Output the (x, y) coordinate of the center of the cell containing the given text.  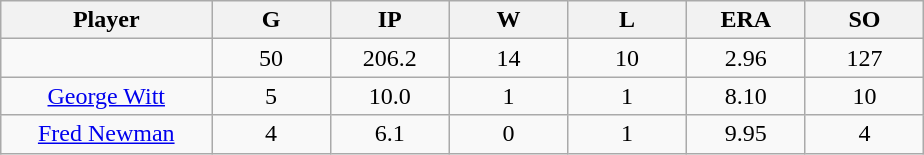
6.1 (390, 134)
Player (106, 20)
127 (864, 58)
L (628, 20)
2.96 (746, 58)
8.10 (746, 96)
G (272, 20)
IP (390, 20)
206.2 (390, 58)
10.0 (390, 96)
14 (508, 58)
W (508, 20)
Fred Newman (106, 134)
50 (272, 58)
9.95 (746, 134)
0 (508, 134)
ERA (746, 20)
SO (864, 20)
George Witt (106, 96)
5 (272, 96)
